Scan for the cell matching the given text and deliver its (x, y) coordinate at center. 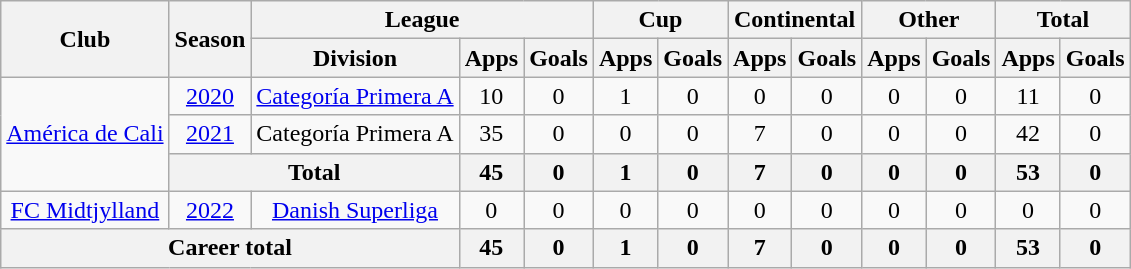
2020 (210, 96)
Season (210, 39)
FC Midtjylland (85, 210)
Club (85, 39)
League (422, 20)
35 (491, 134)
Career total (230, 248)
Continental (795, 20)
10 (491, 96)
42 (1028, 134)
América de Cali (85, 134)
2022 (210, 210)
Cup (660, 20)
2021 (210, 134)
Danish Superliga (355, 210)
Other (929, 20)
11 (1028, 96)
Division (355, 58)
